Capture the cell that displays the provided text and extract its (x, y) central coordinate. 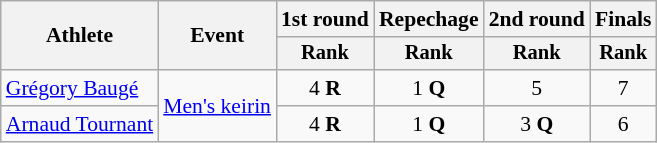
Arnaud Tournant (80, 124)
Men's keirin (217, 106)
6 (624, 124)
Grégory Baugé (80, 88)
Finals (624, 19)
1st round (325, 19)
3 Q (537, 124)
Athlete (80, 36)
Repechage (429, 19)
2nd round (537, 19)
Event (217, 36)
5 (537, 88)
7 (624, 88)
